Extract the [X, Y] coordinate from the center of the cell holding the provided text.  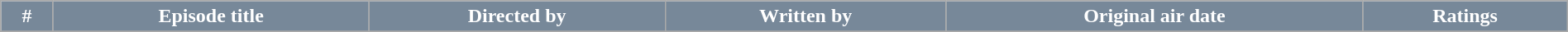
Directed by [517, 16]
Original air date [1154, 16]
Episode title [211, 16]
# [27, 16]
Ratings [1465, 16]
Written by [806, 16]
